For the text-containing cell, return its midpoint in [x, y] coordinate format. 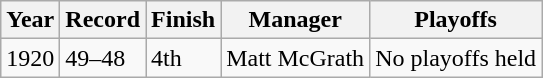
4th [184, 58]
Playoffs [456, 20]
Finish [184, 20]
Manager [296, 20]
Record [103, 20]
49–48 [103, 58]
1920 [30, 58]
No playoffs held [456, 58]
Matt McGrath [296, 58]
Year [30, 20]
